Extract the [x, y] coordinate from the center of the cell holding the provided text.  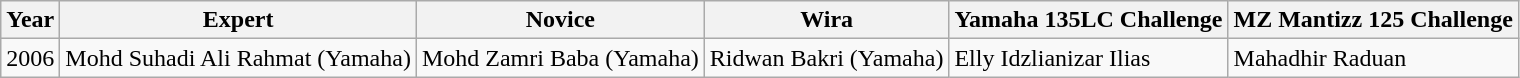
2006 [30, 58]
Mahadhir Raduan [1373, 58]
Mohd Suhadi Ali Rahmat (Yamaha) [238, 58]
Elly Idzlianizar Ilias [1088, 58]
Mohd Zamri Baba (Yamaha) [560, 58]
Novice [560, 20]
Year [30, 20]
Expert [238, 20]
Wira [826, 20]
Yamaha 135LC Challenge [1088, 20]
Ridwan Bakri (Yamaha) [826, 58]
MZ Mantizz 125 Challenge [1373, 20]
